Identify which cell holds the provided text, then report its (x, y) central coordinate. 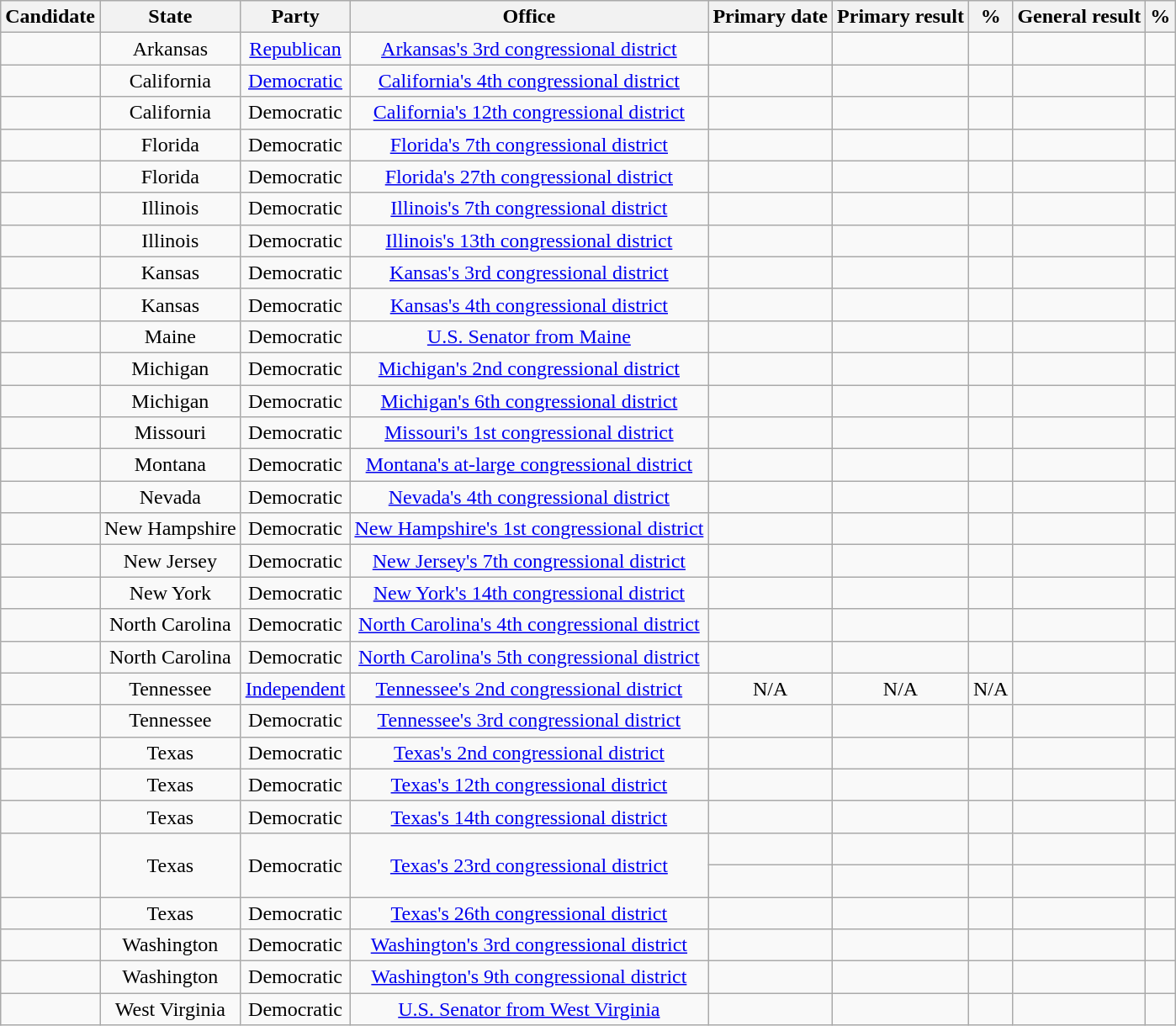
Illinois's 7th congressional district (529, 209)
Republican (295, 49)
Washington's 9th congressional district (529, 977)
Kansas's 3rd congressional district (529, 272)
New Jersey's 7th congressional district (529, 561)
Arkansas (170, 49)
Michigan's 6th congressional district (529, 401)
Arkansas's 3rd congressional district (529, 49)
Nevada's 4th congressional district (529, 497)
Michigan's 2nd congressional district (529, 368)
Texas's 26th congressional district (529, 912)
New York's 14th congressional district (529, 593)
New Hampshire (170, 529)
General result (1079, 17)
Florida's 7th congressional district (529, 145)
West Virginia (170, 1009)
California's 4th congressional district (529, 81)
Texas's 23rd congressional district (529, 865)
Primary result (901, 17)
Texas's 12th congressional district (529, 785)
Texas's 2nd congressional district (529, 753)
Texas's 14th congressional district (529, 817)
Office (529, 17)
New Jersey (170, 561)
Maine (170, 336)
New Hampshire's 1st congressional district (529, 529)
Missouri's 1st congressional district (529, 433)
Montana (170, 465)
Montana's at-large congressional district (529, 465)
Missouri (170, 433)
Tennessee's 2nd congressional district (529, 689)
State (170, 17)
Tennessee's 3rd congressional district (529, 721)
Florida's 27th congressional district (529, 177)
Independent (295, 689)
Illinois's 13th congressional district (529, 241)
Party (295, 17)
California's 12th congressional district (529, 113)
Primary date (771, 17)
North Carolina's 5th congressional district (529, 657)
Nevada (170, 497)
U.S. Senator from Maine (529, 336)
Kansas's 4th congressional district (529, 304)
Washington's 3rd congressional district (529, 945)
Candidate (50, 17)
New York (170, 593)
North Carolina's 4th congressional district (529, 625)
U.S. Senator from West Virginia (529, 1009)
